Scan for the cell matching the given text and deliver its (x, y) coordinate at center. 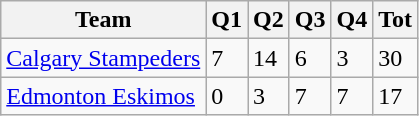
Tot (396, 20)
Q3 (310, 20)
0 (227, 96)
6 (310, 58)
30 (396, 58)
Calgary Stampeders (104, 58)
14 (269, 58)
Q2 (269, 20)
17 (396, 96)
Team (104, 20)
Q4 (352, 20)
Edmonton Eskimos (104, 96)
Q1 (227, 20)
